Pinpoint the cell where the given text exists, returning its [X, Y] midpoint coordinate. 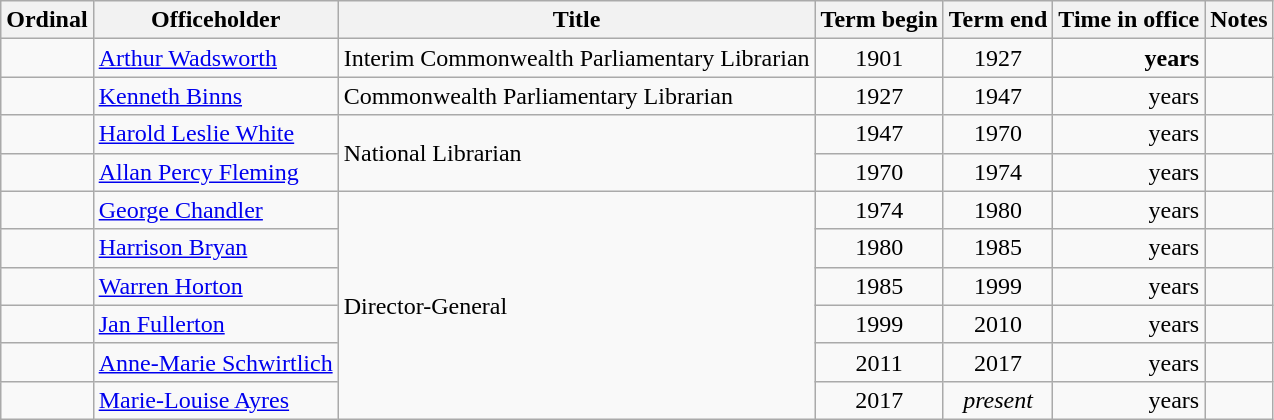
1901 [879, 58]
Officeholder [216, 20]
Allan Percy Fleming [216, 172]
Jan Fullerton [216, 324]
George Chandler [216, 210]
Warren Horton [216, 286]
Arthur Wadsworth [216, 58]
Commonwealth Parliamentary Librarian [576, 96]
Time in office [1129, 20]
Director-General [576, 305]
2010 [998, 324]
Kenneth Binns [216, 96]
Marie-Louise Ayres [216, 400]
Title [576, 20]
Term begin [879, 20]
present [998, 400]
2011 [879, 362]
Term end [998, 20]
National Librarian [576, 153]
Harrison Bryan [216, 248]
Interim Commonwealth Parliamentary Librarian [576, 58]
Notes [1239, 20]
Anne-Marie Schwirtlich [216, 362]
Harold Leslie White [216, 134]
Ordinal [47, 20]
